Scan for the cell matching the given text and deliver its (X, Y) coordinate at center. 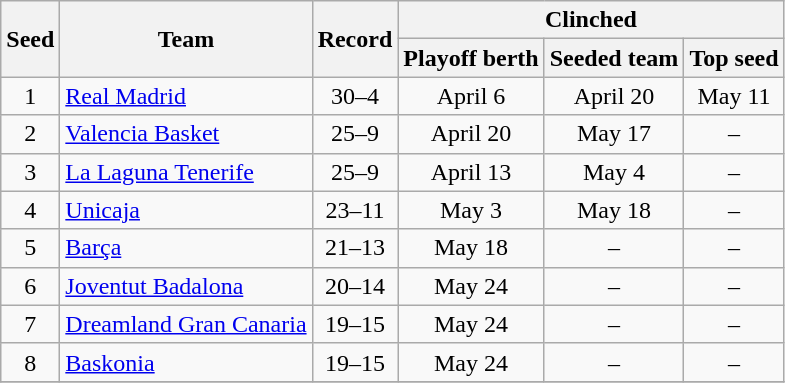
Valencia Basket (186, 134)
Seed (30, 39)
Joventut Badalona (186, 286)
2 (30, 134)
Team (186, 39)
4 (30, 210)
April 13 (471, 172)
8 (30, 362)
7 (30, 324)
23–11 (355, 210)
May 4 (614, 172)
3 (30, 172)
Top seed (734, 58)
Seeded team (614, 58)
5 (30, 248)
Baskonia (186, 362)
Clinched (591, 20)
6 (30, 286)
Playoff berth (471, 58)
Barça (186, 248)
Real Madrid (186, 96)
May 3 (471, 210)
April 6 (471, 96)
Dreamland Gran Canaria (186, 324)
30–4 (355, 96)
La Laguna Tenerife (186, 172)
Unicaja (186, 210)
Record (355, 39)
May 17 (614, 134)
May 11 (734, 96)
20–14 (355, 286)
21–13 (355, 248)
1 (30, 96)
